For the text-containing cell, return its midpoint in (X, Y) coordinate format. 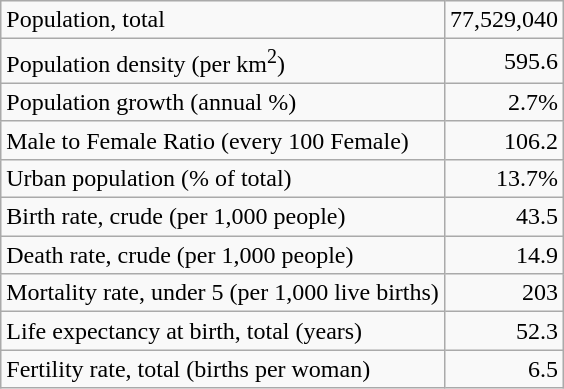
Fertility rate, total (births per woman) (223, 369)
Birth rate, crude (per 1,000 people) (223, 217)
13.7% (504, 178)
106.2 (504, 140)
Population, total (223, 20)
595.6 (504, 62)
203 (504, 293)
14.9 (504, 255)
6.5 (504, 369)
Urban population (% of total) (223, 178)
77,529,040 (504, 20)
43.5 (504, 217)
52.3 (504, 331)
Life expectancy at birth, total (years) (223, 331)
Population density (per km2) (223, 62)
Male to Female Ratio (every 100 Female) (223, 140)
Population growth (annual %) (223, 102)
Mortality rate, under 5 (per 1,000 live births) (223, 293)
2.7% (504, 102)
Death rate, crude (per 1,000 people) (223, 255)
